From the cell containing the given text, extract its center point as [x, y] coordinate. 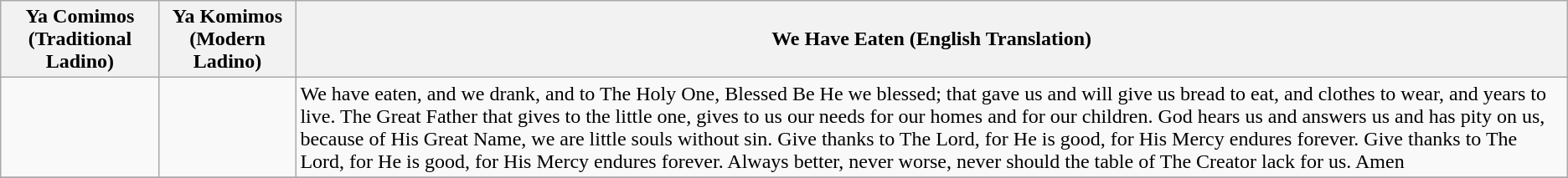
We Have Eaten (English Translation) [931, 39]
Ya Komimos (Modern Ladino) [228, 39]
Ya Comimos (Traditional Ladino) [80, 39]
